Extract the [X, Y] coordinate from the center of the cell holding the provided text.  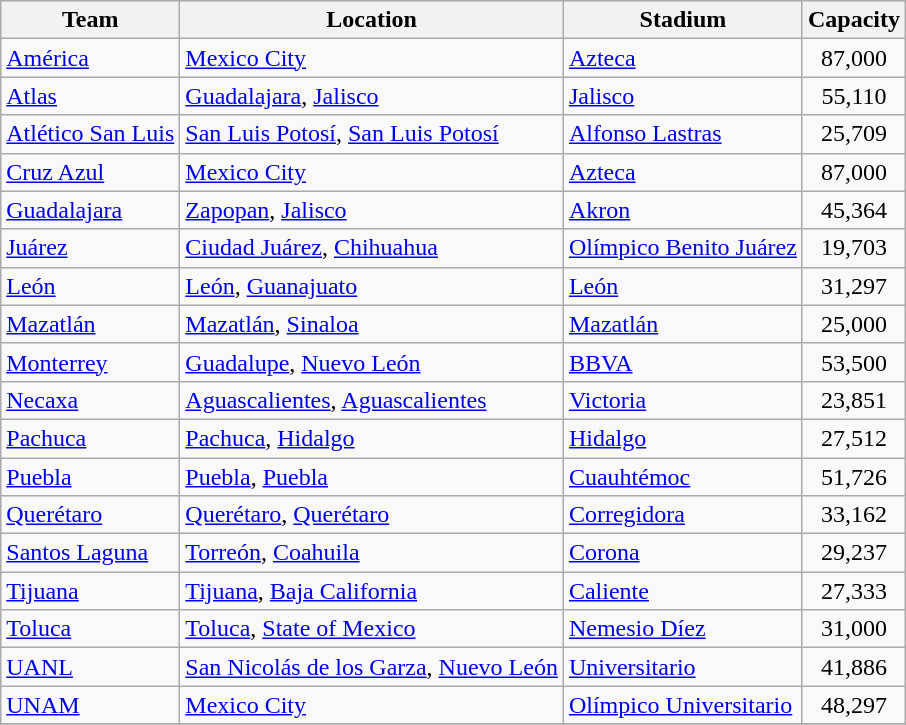
Guadalajara, Jalisco [372, 96]
31,000 [854, 629]
53,500 [854, 362]
Ciudad Juárez, Chihuahua [372, 248]
Jalisco [682, 96]
Aguascalientes, Aguascalientes [372, 400]
Alfonso Lastras [682, 134]
Hidalgo [682, 438]
Location [372, 20]
San Luis Potosí, San Luis Potosí [372, 134]
Atlético San Luis [90, 134]
Nemesio Díez [682, 629]
Akron [682, 210]
Team [90, 20]
Puebla [90, 477]
Tijuana, Baja California [372, 591]
Juárez [90, 248]
Universitario [682, 667]
55,110 [854, 96]
Victoria [682, 400]
23,851 [854, 400]
Olímpico Universitario [682, 705]
Monterrey [90, 362]
Cruz Azul [90, 172]
Cuauhtémoc [682, 477]
33,162 [854, 515]
América [90, 58]
Torreón, Coahuila [372, 553]
Mazatlán, Sinaloa [372, 324]
Toluca [90, 629]
Pachuca [90, 438]
Pachuca, Hidalgo [372, 438]
León, Guanajuato [372, 286]
Necaxa [90, 400]
San Nicolás de los Garza, Nuevo León [372, 667]
51,726 [854, 477]
Guadalajara [90, 210]
19,703 [854, 248]
29,237 [854, 553]
BBVA [682, 362]
Caliente [682, 591]
Querétaro, Querétaro [372, 515]
27,333 [854, 591]
Santos Laguna [90, 553]
Atlas [90, 96]
25,000 [854, 324]
Querétaro [90, 515]
Capacity [854, 20]
Toluca, State of Mexico [372, 629]
UANL [90, 667]
Puebla, Puebla [372, 477]
Olímpico Benito Juárez [682, 248]
45,364 [854, 210]
Zapopan, Jalisco [372, 210]
Corregidora [682, 515]
27,512 [854, 438]
31,297 [854, 286]
48,297 [854, 705]
Guadalupe, Nuevo León [372, 362]
UNAM [90, 705]
41,886 [854, 667]
Tijuana [90, 591]
Corona [682, 553]
25,709 [854, 134]
Stadium [682, 20]
